Scan for the cell matching the given text and deliver its (x, y) coordinate at center. 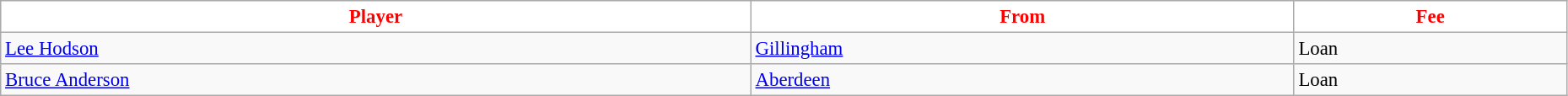
Bruce Anderson (376, 80)
Gillingham (1022, 49)
Aberdeen (1022, 80)
From (1022, 17)
Fee (1431, 17)
Lee Hodson (376, 49)
Player (376, 17)
